Locate the cell with the specified text and output its [X, Y] center coordinate. 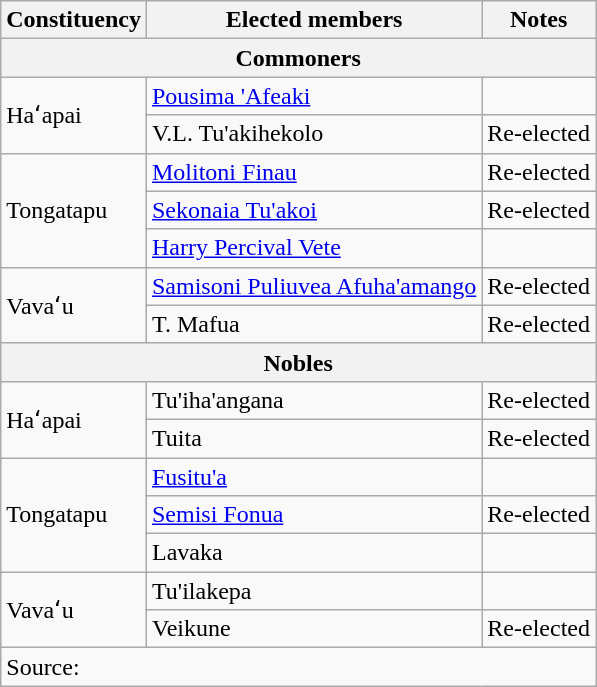
Semisi Fonua [314, 515]
T. Mafua [314, 324]
Tu'ilakepa [314, 591]
Tuita [314, 438]
Fusitu'a [314, 477]
Constituency [74, 20]
Molitoni Finau [314, 172]
V.L. Tu'akihekolo [314, 134]
Veikune [314, 629]
Lavaka [314, 553]
Commoners [298, 58]
Harry Percival Vete [314, 248]
Source: [298, 667]
Samisoni Puliuvea Afuha'amango [314, 286]
Tu'iha'angana [314, 400]
Pousima 'Afeaki [314, 96]
Sekonaia Tu'akoi [314, 210]
Elected members [314, 20]
Nobles [298, 362]
Notes [539, 20]
